From the cell containing the given text, extract its center point as (x, y) coordinate. 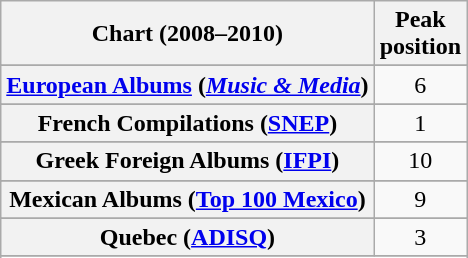
Peakposition (420, 34)
Chart (2008–2010) (188, 34)
Quebec (ADISQ) (188, 237)
European Albums (Music & Media) (188, 85)
6 (420, 85)
French Compilations (SNEP) (188, 123)
Mexican Albums (Top 100 Mexico) (188, 199)
10 (420, 161)
1 (420, 123)
3 (420, 237)
Greek Foreign Albums (IFPI) (188, 161)
9 (420, 199)
